Detect which cell encompasses the target text, then output its [X, Y] center coordinate. 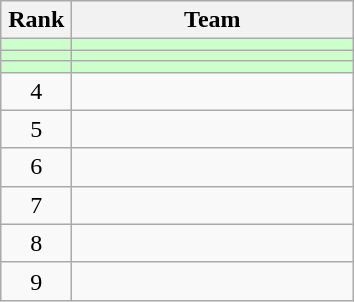
5 [36, 129]
4 [36, 91]
Rank [36, 20]
9 [36, 281]
Team [212, 20]
6 [36, 167]
7 [36, 205]
8 [36, 243]
